Determine the (X, Y) coordinate at the center of the cell enclosing the given text.  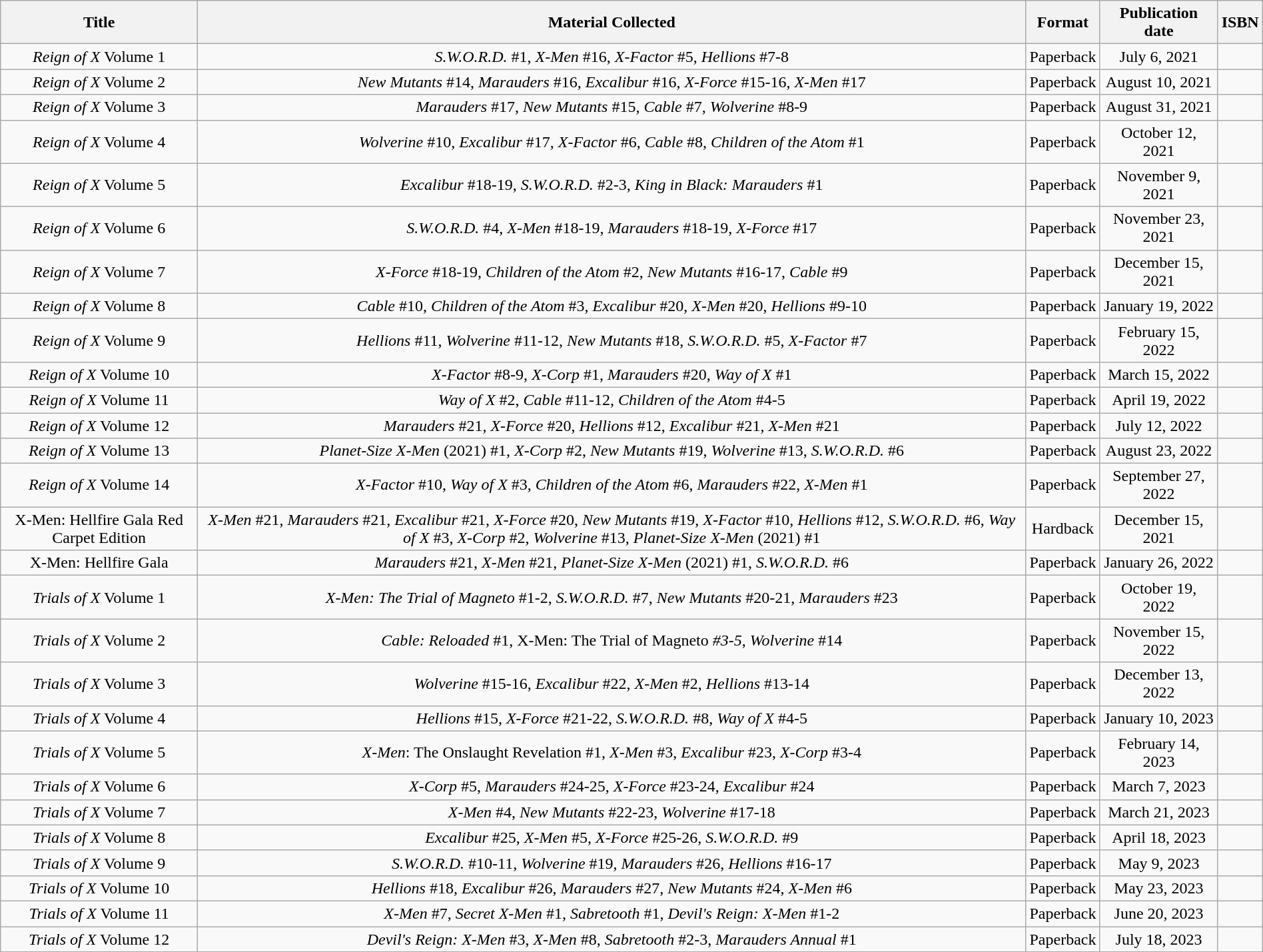
August 23, 2022 (1159, 451)
Marauders #21, X-Force #20, Hellions #12, Excalibur #21, X-Men #21 (612, 426)
X-Men: The Onslaught Revelation #1, X-Men #3, Excalibur #23, X-Corp #3-4 (612, 753)
X-Corp #5, Marauders #24-25, X-Force #23-24, Excalibur #24 (612, 787)
Trials of X Volume 12 (99, 939)
November 15, 2022 (1159, 641)
Reign of X Volume 12 (99, 426)
X-Factor #8-9, X-Corp #1, Marauders #20, Way of X #1 (612, 374)
June 20, 2023 (1159, 913)
November 9, 2021 (1159, 185)
Trials of X Volume 4 (99, 718)
Wolverine #10, Excalibur #17, X-Factor #6, Cable #8, Children of the Atom #1 (612, 141)
Trials of X Volume 6 (99, 787)
Trials of X Volume 9 (99, 863)
March 7, 2023 (1159, 787)
Reign of X Volume 9 (99, 340)
X-Men: Hellfire Gala (99, 563)
Reign of X Volume 6 (99, 228)
Hellions #11, Wolverine #11-12, New Mutants #18, S.W.O.R.D. #5, X-Factor #7 (612, 340)
Format (1063, 23)
S.W.O.R.D. #10-11, Wolverine #19, Marauders #26, Hellions #16-17 (612, 863)
X-Men #7, Secret X-Men #1, Sabretooth #1, Devil's Reign: X-Men #1-2 (612, 913)
July 18, 2023 (1159, 939)
Cable #10, Children of the Atom #3, Excalibur #20, X-Men #20, Hellions #9-10 (612, 306)
July 12, 2022 (1159, 426)
April 19, 2022 (1159, 400)
Trials of X Volume 7 (99, 812)
August 31, 2021 (1159, 107)
X-Factor #10, Way of X #3, Children of the Atom #6, Marauders #22, X-Men #1 (612, 485)
February 15, 2022 (1159, 340)
July 6, 2021 (1159, 57)
November 23, 2021 (1159, 228)
ISBN (1240, 23)
X-Force #18-19, Children of the Atom #2, New Mutants #16-17, Cable #9 (612, 272)
Wolverine #15-16, Excalibur #22, X-Men #2, Hellions #13-14 (612, 684)
February 14, 2023 (1159, 753)
December 13, 2022 (1159, 684)
Reign of X Volume 11 (99, 400)
Hellions #15, X-Force #21-22, S.W.O.R.D. #8, Way of X #4-5 (612, 718)
January 10, 2023 (1159, 718)
Excalibur #25, X-Men #5, X-Force #25-26, S.W.O.R.D. #9 (612, 837)
May 23, 2023 (1159, 888)
Excalibur #18-19, S.W.O.R.D. #2-3, King in Black: Marauders #1 (612, 185)
Reign of X Volume 8 (99, 306)
New Mutants #14, Marauders #16, Excalibur #16, X-Force #15-16, X-Men #17 (612, 82)
Reign of X Volume 1 (99, 57)
Cable: Reloaded #1, X-Men: The Trial of Magneto #3-5, Wolverine #14 (612, 641)
Planet-Size X-Men (2021) #1, X-Corp #2, New Mutants #19, Wolverine #13, S.W.O.R.D. #6 (612, 451)
Reign of X Volume 3 (99, 107)
Trials of X Volume 3 (99, 684)
Reign of X Volume 10 (99, 374)
Hardback (1063, 529)
March 15, 2022 (1159, 374)
October 19, 2022 (1159, 597)
X-Men: The Trial of Magneto #1-2, S.W.O.R.D. #7, New Mutants #20-21, Marauders #23 (612, 597)
January 26, 2022 (1159, 563)
Trials of X Volume 1 (99, 597)
Hellions #18, Excalibur #26, Marauders #27, New Mutants #24, X-Men #6 (612, 888)
Trials of X Volume 8 (99, 837)
May 9, 2023 (1159, 863)
X-Men #4, New Mutants #22-23, Wolverine #17-18 (612, 812)
Reign of X Volume 5 (99, 185)
Marauders #21, X-Men #21, Planet-Size X-Men (2021) #1, S.W.O.R.D. #6 (612, 563)
Devil's Reign: X-Men #3, X-Men #8, Sabretooth #2-3, Marauders Annual #1 (612, 939)
Trials of X Volume 11 (99, 913)
Material Collected (612, 23)
January 19, 2022 (1159, 306)
Reign of X Volume 14 (99, 485)
Trials of X Volume 2 (99, 641)
Trials of X Volume 5 (99, 753)
Way of X #2, Cable #11-12, Children of the Atom #4-5 (612, 400)
X-Men: Hellfire Gala Red Carpet Edition (99, 529)
Reign of X Volume 7 (99, 272)
Reign of X Volume 13 (99, 451)
S.W.O.R.D. #4, X-Men #18-19, Marauders #18-19, X-Force #17 (612, 228)
August 10, 2021 (1159, 82)
Reign of X Volume 4 (99, 141)
Reign of X Volume 2 (99, 82)
Publication date (1159, 23)
Title (99, 23)
September 27, 2022 (1159, 485)
Marauders #17, New Mutants #15, Cable #7, Wolverine #8-9 (612, 107)
October 12, 2021 (1159, 141)
March 21, 2023 (1159, 812)
Trials of X Volume 10 (99, 888)
April 18, 2023 (1159, 837)
S.W.O.R.D. #1, X-Men #16, X-Factor #5, Hellions #7-8 (612, 57)
